Output the [X, Y] coordinate of the center of the cell containing the given text.  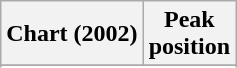
Peakposition [189, 34]
Chart (2002) [72, 34]
